Pinpoint the cell where the given text exists, returning its [X, Y] midpoint coordinate. 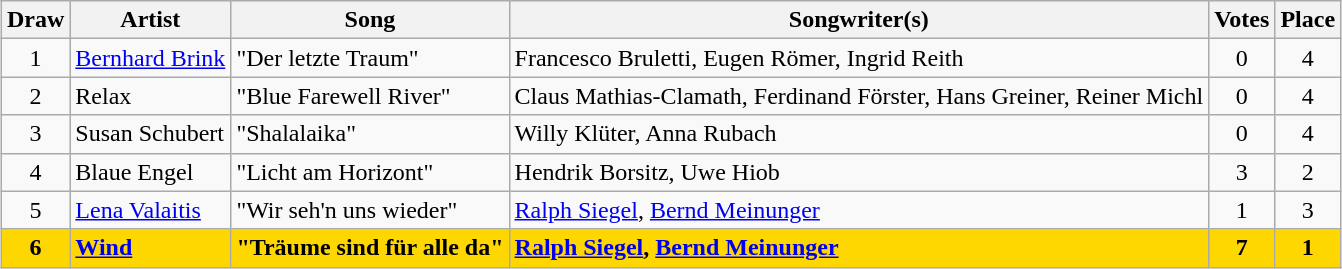
"Wir seh'n uns wieder" [370, 210]
7 [1242, 248]
Place [1308, 20]
Draw [35, 20]
Votes [1242, 20]
Relax [150, 96]
Claus Mathias-Clamath, Ferdinand Förster, Hans Greiner, Reiner Michl [859, 96]
"Der letzte Traum" [370, 58]
Willy Klüter, Anna Rubach [859, 134]
Lena Valaitis [150, 210]
6 [35, 248]
Francesco Bruletti, Eugen Römer, Ingrid Reith [859, 58]
Song [370, 20]
Artist [150, 20]
Wind [150, 248]
"Träume sind für alle da" [370, 248]
Hendrik Borsitz, Uwe Hiob [859, 172]
"Licht am Horizont" [370, 172]
Songwriter(s) [859, 20]
5 [35, 210]
Blaue Engel [150, 172]
Bernhard Brink [150, 58]
"Blue Farewell River" [370, 96]
"Shalalaika" [370, 134]
Susan Schubert [150, 134]
